Extract the (X, Y) coordinate from the center of the cell holding the provided text.  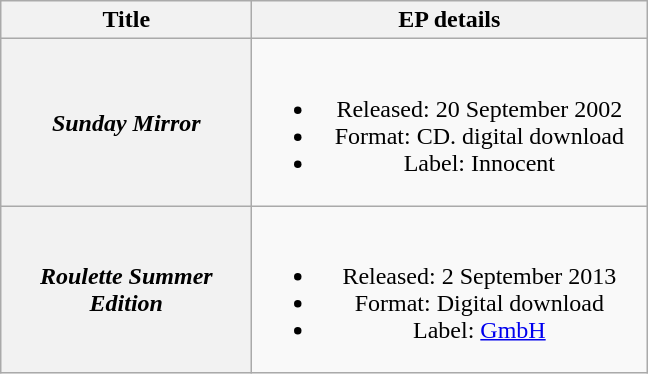
Title (126, 20)
Released: 20 September 2002Format: CD. digital downloadLabel: Innocent (450, 122)
EP details (450, 20)
Roulette SummerEdition (126, 290)
Released: 2 September 2013Format: Digital downloadLabel: GmbH (450, 290)
Sunday Mirror (126, 122)
